From the cell containing the given text, extract its center point as [X, Y] coordinate. 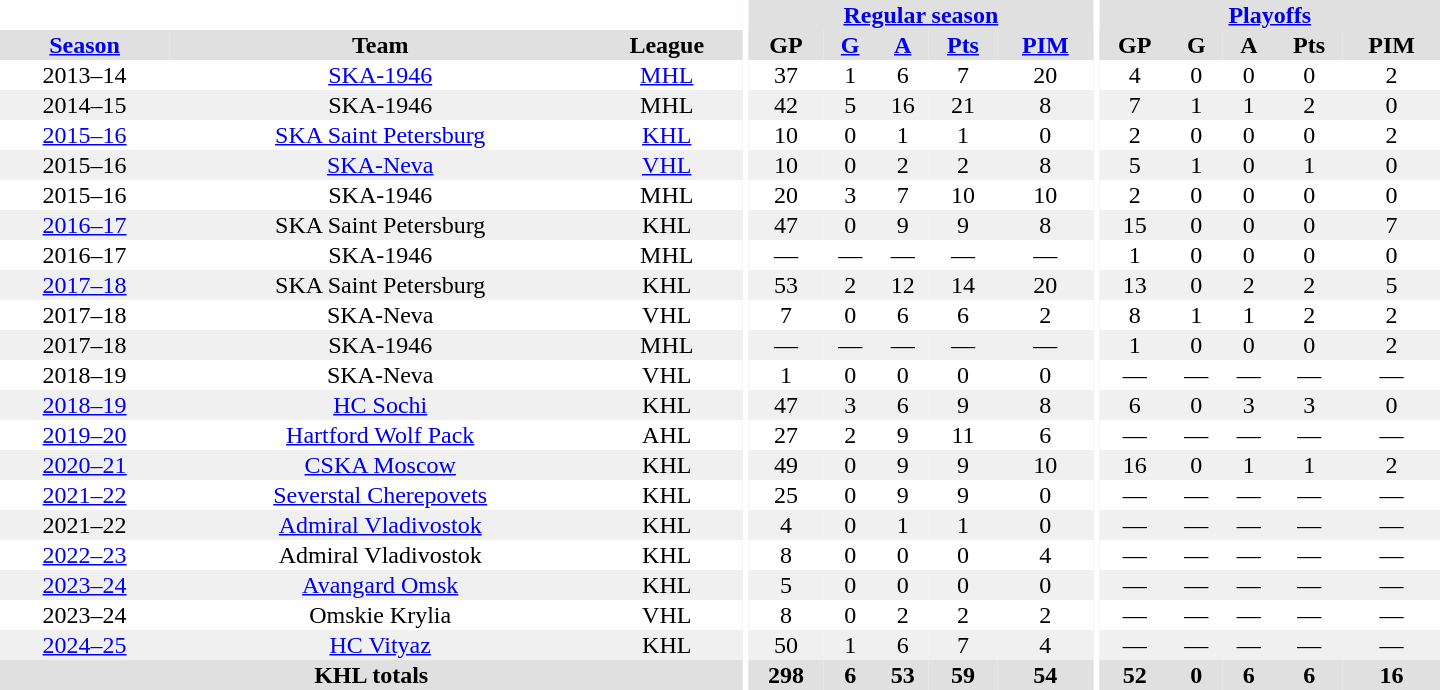
15 [1134, 225]
37 [786, 75]
21 [963, 105]
25 [786, 495]
50 [786, 645]
2020–21 [84, 465]
Hartford Wolf Pack [380, 435]
52 [1134, 675]
14 [963, 285]
49 [786, 465]
KHL totals [371, 675]
298 [786, 675]
2014–15 [84, 105]
Severstal Cherepovets [380, 495]
13 [1134, 285]
Omskie Krylia [380, 615]
CSKA Moscow [380, 465]
12 [902, 285]
AHL [666, 435]
HC Sochi [380, 405]
League [666, 45]
59 [963, 675]
2019–20 [84, 435]
Playoffs [1270, 15]
Avangard Omsk [380, 585]
2022–23 [84, 555]
42 [786, 105]
Regular season [921, 15]
Season [84, 45]
2013–14 [84, 75]
27 [786, 435]
2024–25 [84, 645]
Team [380, 45]
54 [1046, 675]
HC Vityaz [380, 645]
11 [963, 435]
